Extract the (X, Y) coordinate from the center of the cell holding the provided text.  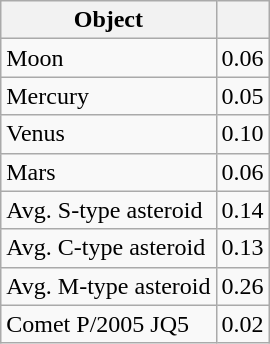
Comet P/2005 JQ5 (108, 324)
0.10 (242, 134)
Avg. M-type asteroid (108, 286)
0.26 (242, 286)
Object (108, 20)
Avg. C-type asteroid (108, 248)
Moon (108, 58)
Mercury (108, 96)
Avg. S-type asteroid (108, 210)
0.13 (242, 248)
Venus (108, 134)
0.14 (242, 210)
0.02 (242, 324)
Mars (108, 172)
0.05 (242, 96)
